Locate the cell with the specified text and output its [x, y] center coordinate. 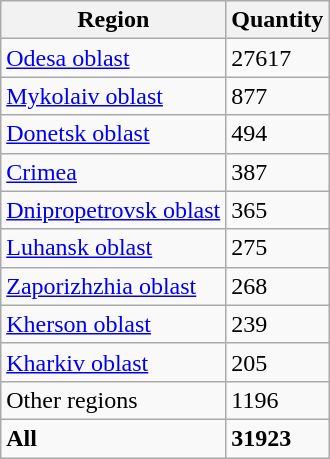
239 [278, 324]
Mykolaiv oblast [114, 96]
Quantity [278, 20]
365 [278, 210]
205 [278, 362]
Region [114, 20]
27617 [278, 58]
Other regions [114, 400]
Crimea [114, 172]
Odesa oblast [114, 58]
Kherson oblast [114, 324]
Zaporizhzhia oblast [114, 286]
Dnipropetrovsk oblast [114, 210]
Luhansk oblast [114, 248]
All [114, 438]
268 [278, 286]
Kharkiv oblast [114, 362]
31923 [278, 438]
Donetsk oblast [114, 134]
275 [278, 248]
877 [278, 96]
494 [278, 134]
1196 [278, 400]
387 [278, 172]
